Output the [x, y] coordinate of the center of the cell containing the given text.  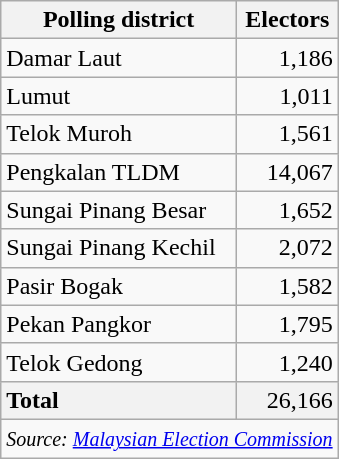
Source: Malaysian Election Commission [170, 438]
Lumut [119, 96]
Sungai Pinang Besar [119, 210]
Pasir Bogak [119, 286]
Total [119, 400]
14,067 [287, 172]
1,561 [287, 134]
1,652 [287, 210]
Pekan Pangkor [119, 324]
Polling district [119, 20]
2,072 [287, 248]
Sungai Pinang Kechil [119, 248]
1,186 [287, 58]
1,582 [287, 286]
Telok Muroh [119, 134]
1,011 [287, 96]
Electors [287, 20]
1,795 [287, 324]
1,240 [287, 362]
26,166 [287, 400]
Pengkalan TLDM [119, 172]
Telok Gedong [119, 362]
Damar Laut [119, 58]
